Return (x, y) of the center of cell containing provided text 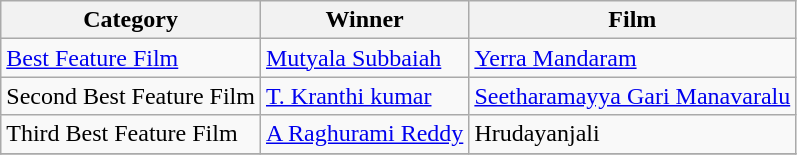
Winner (364, 20)
Third Best Feature Film (131, 134)
Mutyala Subbaiah (364, 58)
Second Best Feature Film (131, 96)
Yerra Mandaram (632, 58)
Category (131, 20)
Film (632, 20)
Hrudayanjali (632, 134)
A Raghurami Reddy (364, 134)
Best Feature Film (131, 58)
Seetharamayya Gari Manavaralu (632, 96)
T. Kranthi kumar (364, 96)
